Pinpoint the cell where the given text exists, returning its [X, Y] midpoint coordinate. 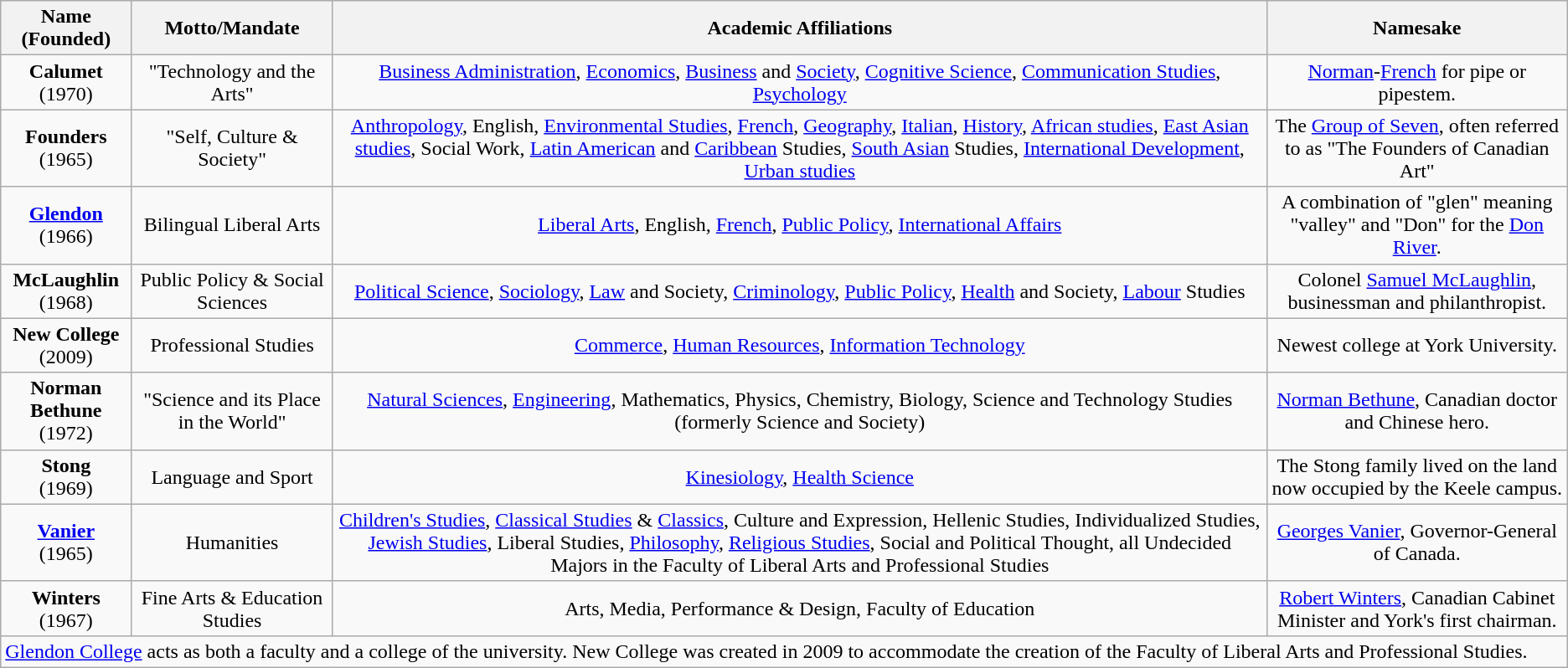
New College(2009) [66, 345]
"Science and its Place in the World" [232, 411]
Name(Founded) [66, 28]
A combination of "glen" meaning "valley" and "Don" for the Don River. [1417, 225]
Public Policy & Social Sciences [232, 291]
The Group of Seven, often referred to as "The Founders of Canadian Art" [1417, 148]
Georges Vanier, Governor-General of Canada. [1417, 542]
Norman-French for pipe or pipestem. [1417, 82]
Business Administration, Economics, Business and Society, Cognitive Science, Communication Studies, Psychology [799, 82]
Namesake [1417, 28]
McLaughlin(1968) [66, 291]
Motto/Mandate [232, 28]
Academic Affiliations [799, 28]
Humanities [232, 542]
Natural Sciences, Engineering, Mathematics, Physics, Chemistry, Biology, Science and Technology Studies (formerly Science and Society) [799, 411]
Norman Bethune(1972) [66, 411]
Liberal Arts, English, French, Public Policy, International Affairs [799, 225]
Fine Arts & Education Studies [232, 608]
Calumet(1970) [66, 82]
Commerce, Human Resources, Information Technology [799, 345]
Robert Winters, Canadian Cabinet Minister and York's first chairman. [1417, 608]
Founders(1965) [66, 148]
Professional Studies [232, 345]
"Self, Culture & Society" [232, 148]
Bilingual Liberal Arts [232, 225]
"Technology and the Arts" [232, 82]
Colonel Samuel McLaughlin, businessman and philanthropist. [1417, 291]
Political Science, Sociology, Law and Society, Criminology, Public Policy, Health and Society, Labour Studies [799, 291]
Norman Bethune, Canadian doctor and Chinese hero. [1417, 411]
Kinesiology, Health Science [799, 477]
The Stong family lived on the land now occupied by the Keele campus. [1417, 477]
Language and Sport [232, 477]
Stong(1969) [66, 477]
Arts, Media, Performance & Design, Faculty of Education [799, 608]
Glendon(1966) [66, 225]
Winters(1967) [66, 608]
Newest college at York University. [1417, 345]
Vanier(1965) [66, 542]
